Identify which cell holds the provided text, then report its [x, y] central coordinate. 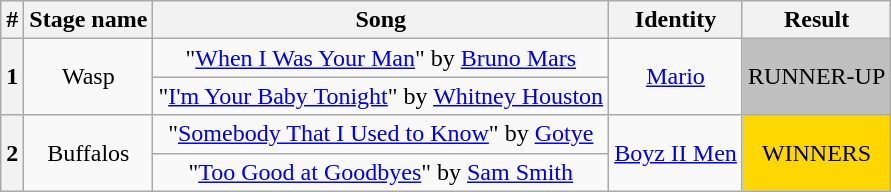
WINNERS [816, 153]
Buffalos [88, 153]
Mario [676, 77]
"Somebody That I Used to Know" by Gotye [381, 134]
"When I Was Your Man" by Bruno Mars [381, 58]
# [12, 20]
Result [816, 20]
Identity [676, 20]
1 [12, 77]
2 [12, 153]
"Too Good at Goodbyes" by Sam Smith [381, 172]
Wasp [88, 77]
RUNNER-UP [816, 77]
Song [381, 20]
Boyz II Men [676, 153]
Stage name [88, 20]
"I'm Your Baby Tonight" by Whitney Houston [381, 96]
